Find where the given text appears and provide that cell's center as (x, y) coordinate. 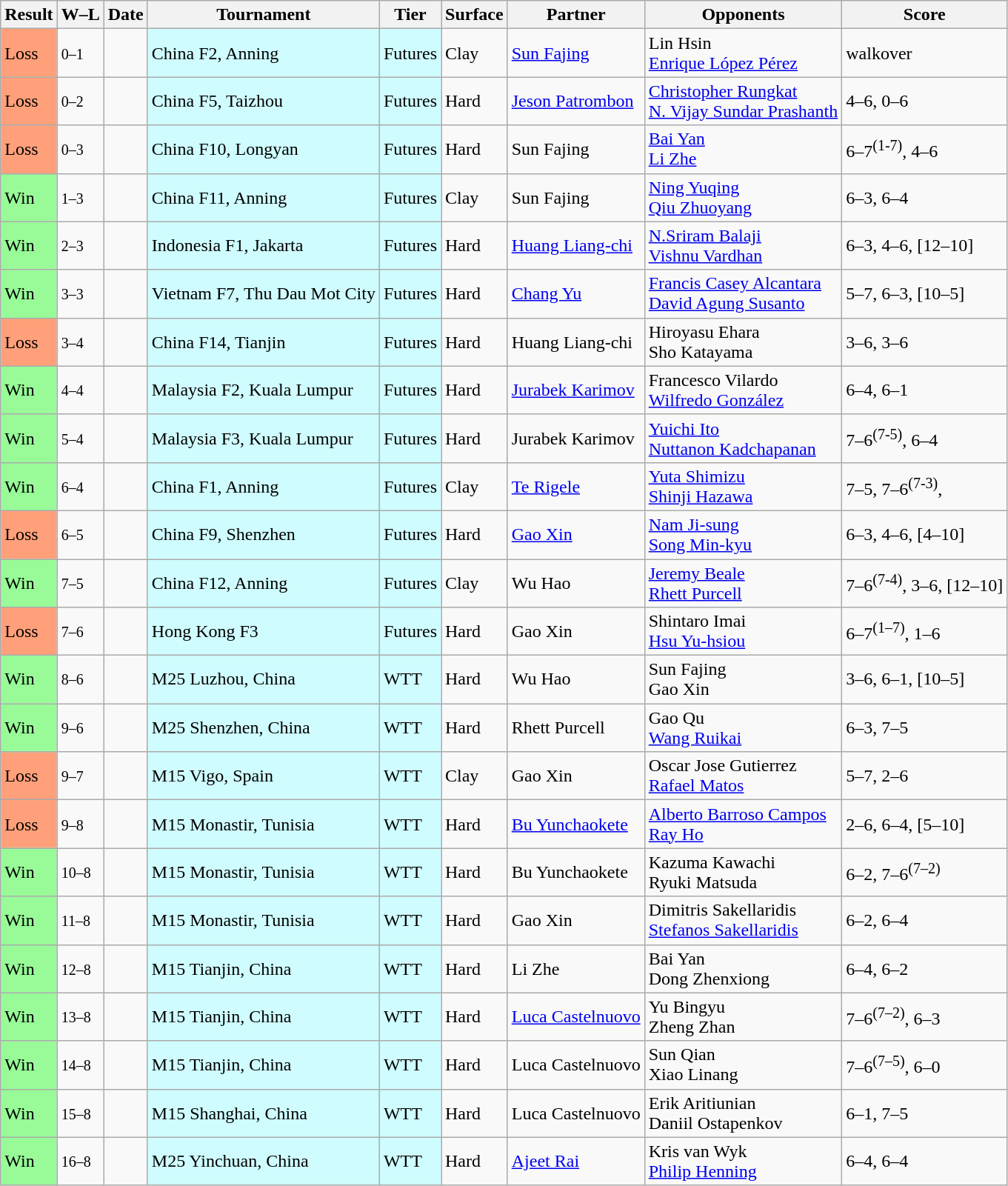
Chang Yu (576, 293)
0–1 (80, 53)
China F12, Anning (264, 582)
14–8 (80, 1065)
6–3, 4–6, [12–10] (924, 246)
China F1, Anning (264, 486)
6–4, 6–4 (924, 1162)
8–6 (80, 680)
0–2 (80, 101)
Yuta Shimizu Shinji Hazawa (743, 486)
9–8 (80, 824)
Hiroyasu Ehara Sho Katayama (743, 342)
China F11, Anning (264, 197)
M25 Luzhou, China (264, 680)
0–3 (80, 150)
Vietnam F7, Thu Dau Mot City (264, 293)
6–3, 4–6, [4–10] (924, 535)
M15 Vigo, Spain (264, 776)
Ajeet Rai (576, 1162)
3–6, 6–1, [10–5] (924, 680)
Li Zhe (576, 969)
China F2, Anning (264, 53)
Jeson Patrombon (576, 101)
W–L (80, 15)
Kris van Wyk Philip Henning (743, 1162)
Sun Fajing Gao Xin (743, 680)
China F9, Shenzhen (264, 535)
Erik Aritiunian Daniil Ostapenkov (743, 1113)
Indonesia F1, Jakarta (264, 246)
Yuichi Ito Nuttanon Kadchapanan (743, 439)
Francesco Vilardo Wilfredo González (743, 390)
16–8 (80, 1162)
Bai Yan Li Zhe (743, 150)
9–7 (80, 776)
9–6 (80, 727)
12–8 (80, 969)
4–4 (80, 390)
7–6 (80, 631)
Malaysia F3, Kuala Lumpur (264, 439)
7–5 (80, 582)
M15 Shanghai, China (264, 1113)
Kazuma Kawachi Ryuki Matsuda (743, 873)
Malaysia F2, Kuala Lumpur (264, 390)
Shintaro Imai Hsu Yu-hsiou (743, 631)
Francis Casey Alcantara David Agung Susanto (743, 293)
6–1, 7–5 (924, 1113)
11–8 (80, 920)
M25 Shenzhen, China (264, 727)
6–3, 7–5 (924, 727)
5–7, 6–3, [10–5] (924, 293)
Hong Kong F3 (264, 631)
7–6(7–5), 6–0 (924, 1065)
Tournament (264, 15)
2–6, 6–4, [5–10] (924, 824)
Tier (410, 15)
6–4 (80, 486)
7–6(7-4), 3–6, [12–10] (924, 582)
M25 Yinchuan, China (264, 1162)
6–4, 6–1 (924, 390)
3–4 (80, 342)
3–3 (80, 293)
Score (924, 15)
Oscar Jose Gutierrez Rafael Matos (743, 776)
7–6(7–2), 6–3 (924, 1016)
6–2, 6–4 (924, 920)
6–7(1-7), 4–6 (924, 150)
Jeremy Beale Rhett Purcell (743, 582)
2–3 (80, 246)
Gao Qu Wang Ruikai (743, 727)
6–3, 6–4 (924, 197)
6–7(1–7), 1–6 (924, 631)
7–5, 7–6(7-3), (924, 486)
Lin Hsin Enrique López Pérez (743, 53)
Nam Ji-sung Song Min-kyu (743, 535)
Partner (576, 15)
Christopher Rungkat N. Vijay Sundar Prashanth (743, 101)
4–6, 0–6 (924, 101)
China F5, Taizhou (264, 101)
5–7, 2–6 (924, 776)
Rhett Purcell (576, 727)
Ning Yuqing Qiu Zhuoyang (743, 197)
Date (126, 15)
13–8 (80, 1016)
7–6(7-5), 6–4 (924, 439)
Opponents (743, 15)
Bai Yan Dong Zhenxiong (743, 969)
Alberto Barroso Campos Ray Ho (743, 824)
walkover (924, 53)
10–8 (80, 873)
Yu Bingyu Zheng Zhan (743, 1016)
Surface (475, 15)
N.Sriram Balaji Vishnu Vardhan (743, 246)
6–5 (80, 535)
Result (29, 15)
1–3 (80, 197)
China F14, Tianjin (264, 342)
6–2, 7–6(7–2) (924, 873)
15–8 (80, 1113)
China F10, Longyan (264, 150)
Te Rigele (576, 486)
5–4 (80, 439)
6–4, 6–2 (924, 969)
Dimitris Sakellaridis Stefanos Sakellaridis (743, 920)
3–6, 3–6 (924, 342)
Sun Qian Xiao Linang (743, 1065)
